For the text-containing cell, return its midpoint in (x, y) coordinate format. 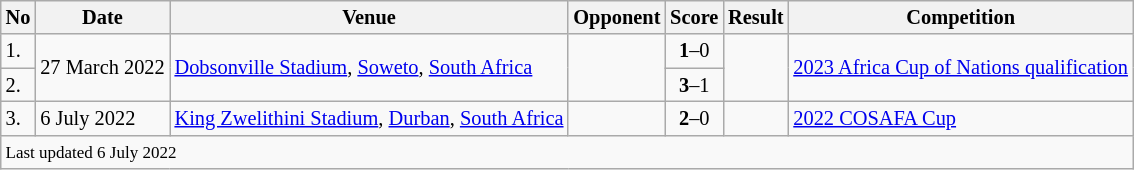
Opponent (616, 17)
1. (18, 51)
3–1 (694, 85)
3. (18, 118)
2022 COSAFA Cup (960, 118)
Dobsonville Stadium, Soweto, South Africa (370, 68)
Date (102, 17)
Result (756, 17)
Competition (960, 17)
1–0 (694, 51)
No (18, 17)
2–0 (694, 118)
Score (694, 17)
Last updated 6 July 2022 (567, 152)
King Zwelithini Stadium, Durban, South Africa (370, 118)
6 July 2022 (102, 118)
2023 Africa Cup of Nations qualification (960, 68)
2. (18, 85)
27 March 2022 (102, 68)
Venue (370, 17)
